Detect which cell encompasses the target text, then output its [x, y] center coordinate. 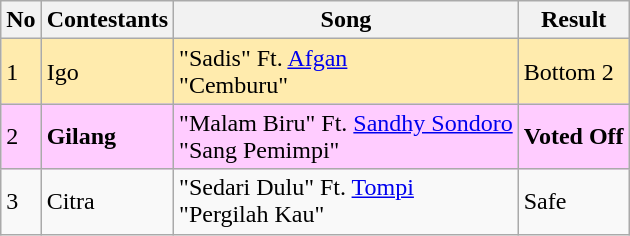
Igo [107, 72]
"Sedari Dulu" Ft. Tompi "Pergilah Kau" [346, 202]
1 [21, 72]
No [21, 20]
Contestants [107, 20]
Song [346, 20]
"Sadis" Ft. Afgan "Cemburu" [346, 72]
"Malam Biru" Ft. Sandhy Sondoro "Sang Pemimpi" [346, 136]
Safe [574, 202]
Citra [107, 202]
Voted Off [574, 136]
Bottom 2 [574, 72]
3 [21, 202]
Gilang [107, 136]
Result [574, 20]
2 [21, 136]
